Determine the (x, y) coordinate at the center of the cell enclosing the given text.  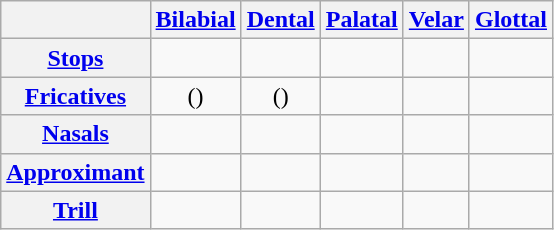
Stops (76, 58)
Fricatives (76, 96)
Nasals (76, 134)
Trill (76, 210)
Palatal (362, 20)
Bilabial (196, 20)
Dental (280, 20)
Velar (436, 20)
Approximant (76, 172)
Glottal (510, 20)
